Extract the (x, y) coordinate from the center of the cell holding the provided text.  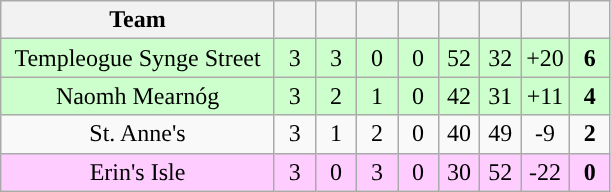
Naomh Mearnóg (138, 96)
+20 (546, 58)
Templeogue Synge Street (138, 58)
31 (500, 96)
30 (460, 172)
32 (500, 58)
6 (590, 58)
-9 (546, 134)
Erin's Isle (138, 172)
-22 (546, 172)
4 (590, 96)
40 (460, 134)
St. Anne's (138, 134)
49 (500, 134)
Team (138, 20)
+11 (546, 96)
42 (460, 96)
